Return [x, y] of the center of cell containing provided text 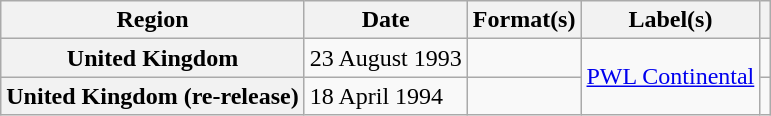
United Kingdom [152, 58]
18 April 1994 [386, 96]
Format(s) [524, 20]
PWL Continental [670, 77]
Region [152, 20]
Date [386, 20]
Label(s) [670, 20]
23 August 1993 [386, 58]
United Kingdom (re-release) [152, 96]
